Determine the [X, Y] coordinate at the center of the cell enclosing the given text.  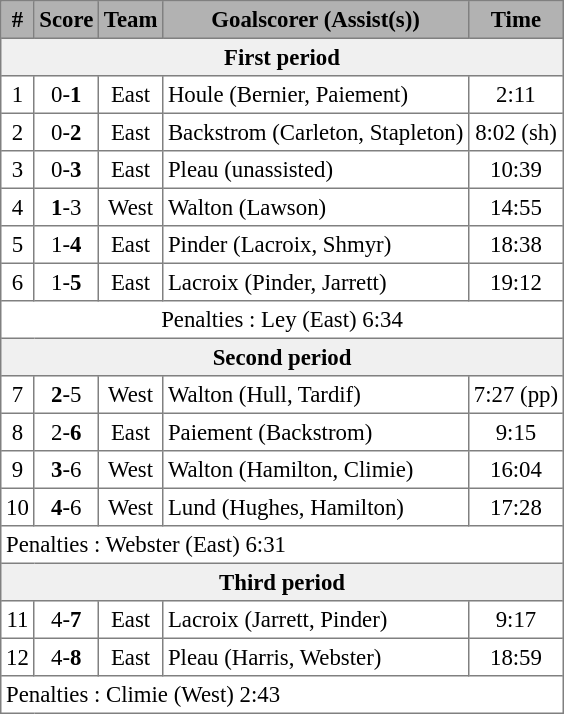
0-1 [66, 95]
2 [18, 132]
0-3 [66, 170]
Backstrom (Carleton, Stapleton) [316, 132]
Goalscorer (Assist(s)) [316, 20]
9:15 [516, 432]
16:04 [516, 470]
Penalties : Ley (East) 6:34 [282, 320]
First period [282, 57]
Lund (Hughes, Hamilton) [316, 507]
Pinder (Lacroix, Shmyr) [316, 245]
Second period [282, 357]
10 [18, 507]
2:11 [516, 95]
1-3 [66, 207]
2-5 [66, 395]
3-6 [66, 470]
5 [18, 245]
4-7 [66, 620]
8 [18, 432]
Penalties : Climie (West) 2:43 [282, 695]
Lacroix (Jarrett, Pinder) [316, 620]
Walton (Hamilton, Climie) [316, 470]
10:39 [516, 170]
Walton (Hull, Tardif) [316, 395]
Penalties : Webster (East) 6:31 [282, 545]
3 [18, 170]
9:17 [516, 620]
1 [18, 95]
Time [516, 20]
7 [18, 395]
1-4 [66, 245]
Pleau (unassisted) [316, 170]
Pleau (Harris, Webster) [316, 657]
Third period [282, 582]
9 [18, 470]
17:28 [516, 507]
7:27 (pp) [516, 395]
18:59 [516, 657]
1-5 [66, 282]
18:38 [516, 245]
Score [66, 20]
14:55 [516, 207]
12 [18, 657]
4-8 [66, 657]
19:12 [516, 282]
8:02 (sh) [516, 132]
# [18, 20]
11 [18, 620]
6 [18, 282]
4 [18, 207]
Walton (Lawson) [316, 207]
Houle (Bernier, Paiement) [316, 95]
Paiement (Backstrom) [316, 432]
0-2 [66, 132]
2-6 [66, 432]
4-6 [66, 507]
Team [131, 20]
Lacroix (Pinder, Jarrett) [316, 282]
